Find where the given text appears and provide that cell's center as (X, Y) coordinate. 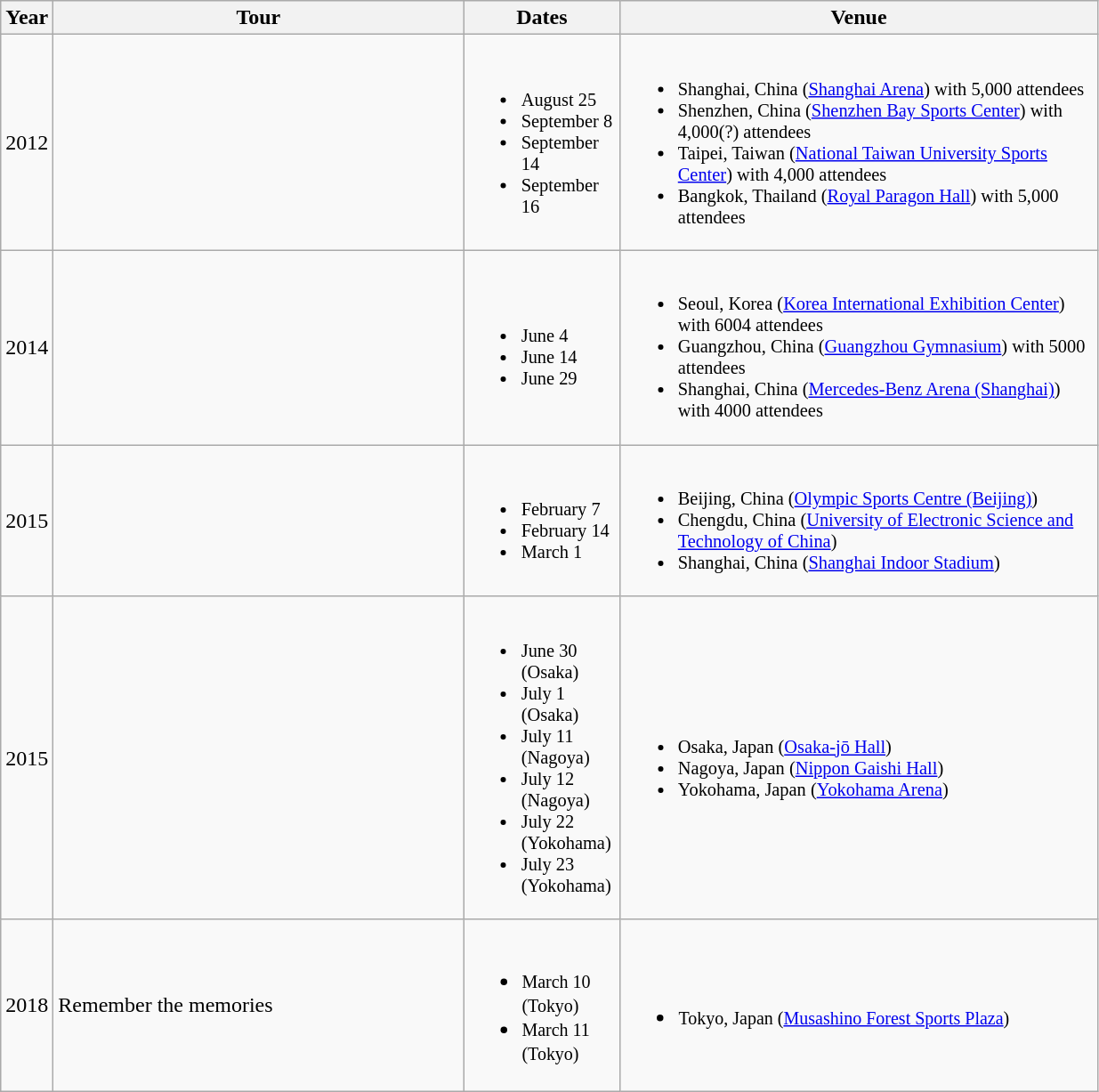
Tour (258, 18)
March 10 (Tokyo)March 11 (Tokyo) (542, 1006)
Osaka, Japan (Osaka-jō Hall)Nagoya, Japan (Nippon Gaishi Hall)Yokohama, Japan (Yokohama Arena) (859, 757)
2014 (27, 347)
2018 (27, 1006)
June 30 (Osaka)July 1 (Osaka)July 11 (Nagoya)July 12 (Nagoya)July 22 (Yokohama)July 23 (Yokohama) (542, 757)
Remember the memories (258, 1006)
June 4June 14June 29 (542, 347)
February 7February 14March 1 (542, 521)
August 25September 8September 14September 16 (542, 142)
Venue (859, 18)
2012 (27, 142)
Tokyo, Japan (Musashino Forest Sports Plaza) (859, 1006)
Year (27, 18)
Dates (542, 18)
